For the text-containing cell, return its midpoint in [X, Y] coordinate format. 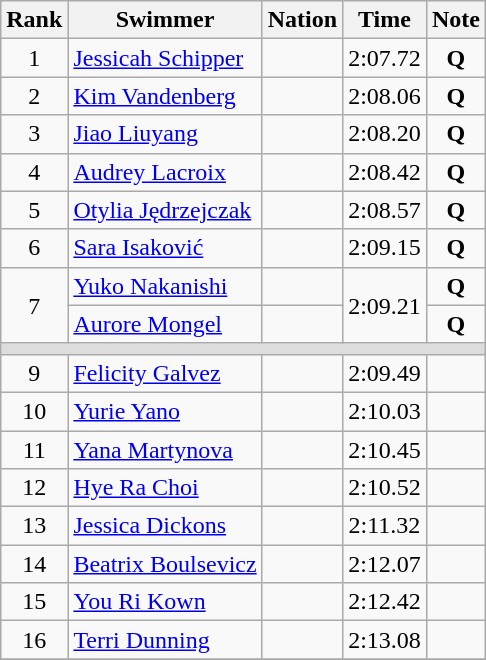
Aurore Mongel [165, 324]
9 [34, 373]
Swimmer [165, 20]
5 [34, 210]
2 [34, 96]
2:13.08 [385, 640]
2:08.06 [385, 96]
2:10.03 [385, 411]
Time [385, 20]
1 [34, 58]
Yurie Yano [165, 411]
2:08.57 [385, 210]
Rank [34, 20]
2:08.42 [385, 172]
Terri Dunning [165, 640]
11 [34, 449]
Sara Isaković [165, 248]
2:07.72 [385, 58]
Jessica Dickons [165, 526]
2:08.20 [385, 134]
Jessicah Schipper [165, 58]
You Ri Kown [165, 602]
Audrey Lacroix [165, 172]
2:09.49 [385, 373]
3 [34, 134]
2:10.52 [385, 488]
2:10.45 [385, 449]
13 [34, 526]
Kim Vandenberg [165, 96]
Note [456, 20]
Otylia Jędrzejczak [165, 210]
2:12.07 [385, 564]
15 [34, 602]
Beatrix Boulsevicz [165, 564]
2:11.32 [385, 526]
14 [34, 564]
6 [34, 248]
2:09.21 [385, 305]
12 [34, 488]
7 [34, 305]
Nation [302, 20]
Jiao Liuyang [165, 134]
Felicity Galvez [165, 373]
Yuko Nakanishi [165, 286]
Hye Ra Choi [165, 488]
Yana Martynova [165, 449]
2:12.42 [385, 602]
16 [34, 640]
4 [34, 172]
2:09.15 [385, 248]
10 [34, 411]
